For the text-containing cell, return its midpoint in [X, Y] coordinate format. 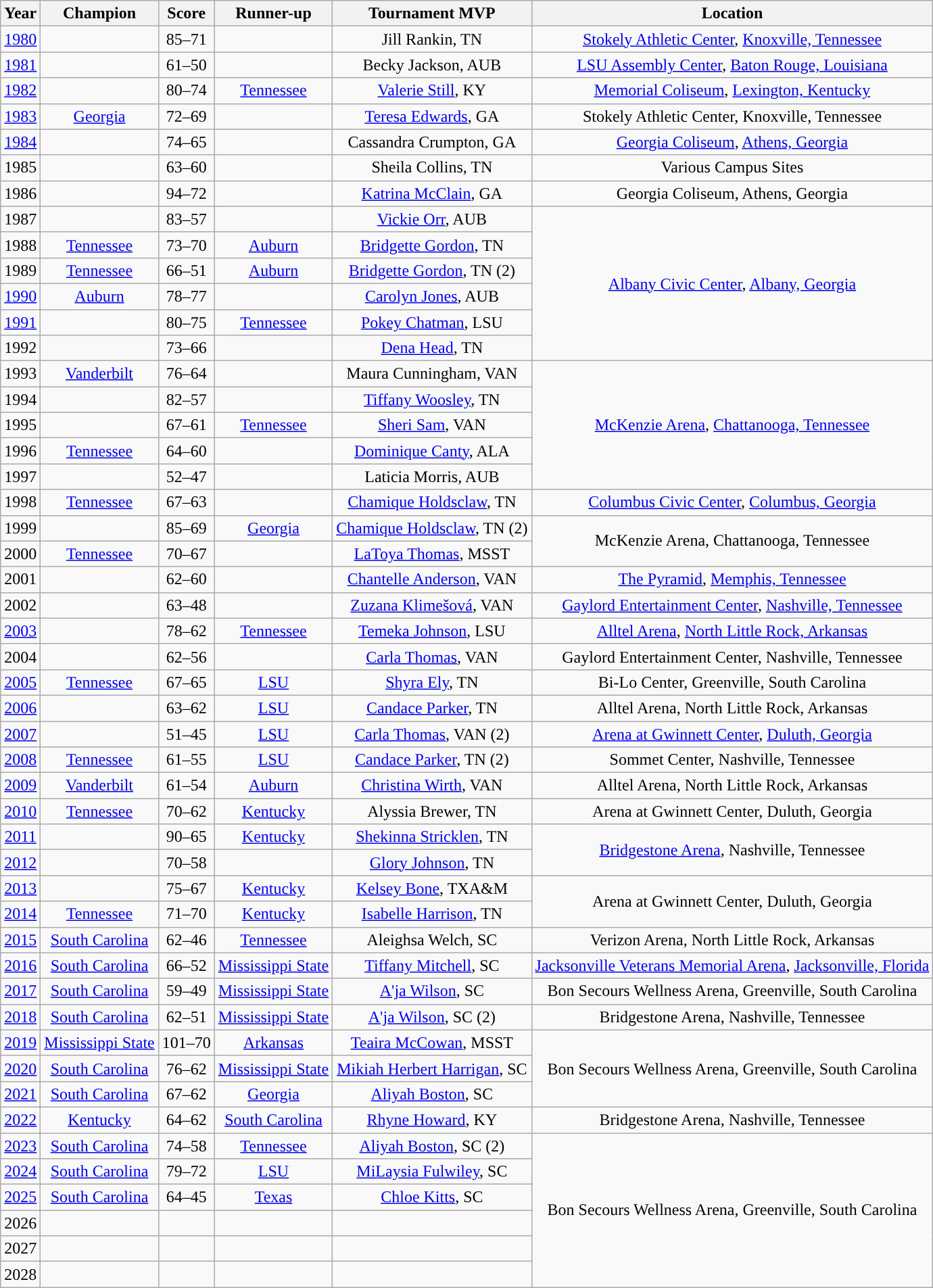
Various Campus Sites [732, 168]
74–65 [187, 142]
A'ja Wilson, SC [432, 991]
1994 [20, 400]
Carla Thomas, VAN [432, 657]
2001 [20, 579]
Champion [99, 14]
The Pyramid, Memphis, Tennessee [732, 579]
Tiffany Mitchell, SC [432, 965]
Jacksonville Veterans Memorial Arena, Jacksonville, Florida [732, 965]
Becky Jackson, AUB [432, 65]
73–70 [187, 245]
80–74 [187, 91]
85–69 [187, 528]
Valerie Still, KY [432, 91]
Texas [273, 1197]
1984 [20, 142]
2003 [20, 631]
2027 [20, 1249]
LaToya Thomas, MSST [432, 554]
Aliyah Boston, SC [432, 1094]
59–49 [187, 991]
2007 [20, 734]
Zuzana Klimešová, VAN [432, 605]
Sommet Center, Nashville, Tennessee [732, 760]
94–72 [187, 193]
63–62 [187, 708]
1981 [20, 65]
Mikiah Herbert Harrigan, SC [432, 1068]
62–51 [187, 1017]
Aleighsa Welch, SC [432, 940]
51–45 [187, 734]
Arkansas [273, 1043]
67–65 [187, 682]
1993 [20, 374]
73–66 [187, 348]
Runner-up [273, 14]
52–47 [187, 477]
Memorial Coliseum, Lexington, Kentucky [732, 91]
Score [187, 14]
64–45 [187, 1197]
1980 [20, 39]
Jill Rankin, TN [432, 39]
LSU Assembly Center, Baton Rouge, Louisiana [732, 65]
Maura Cunningham, VAN [432, 374]
70–67 [187, 554]
Chantelle Anderson, VAN [432, 579]
67–63 [187, 502]
Shekinna Stricklen, TN [432, 837]
72–69 [187, 116]
Glory Johnson, TN [432, 863]
Albany Civic Center, Albany, Georgia [732, 283]
71–70 [187, 914]
2025 [20, 1197]
Dominique Canty, ALA [432, 451]
82–57 [187, 400]
Isabelle Harrison, TN [432, 914]
2014 [20, 914]
2023 [20, 1146]
67–61 [187, 425]
90–65 [187, 837]
2011 [20, 837]
Laticia Morris, AUB [432, 477]
Katrina McClain, GA [432, 193]
1992 [20, 348]
Vickie Orr, AUB [432, 219]
85–71 [187, 39]
80–75 [187, 323]
62–60 [187, 579]
2024 [20, 1172]
2018 [20, 1017]
1995 [20, 425]
62–56 [187, 657]
Verizon Arena, North Little Rock, Arkansas [732, 940]
61–50 [187, 65]
Bridgette Gordon, TN (2) [432, 270]
2017 [20, 991]
1991 [20, 323]
2005 [20, 682]
78–62 [187, 631]
76–64 [187, 374]
70–62 [187, 811]
Chloe Kitts, SC [432, 1197]
Cassandra Crumpton, GA [432, 142]
75–67 [187, 888]
83–57 [187, 219]
Location [732, 14]
Kelsey Bone, TXA&M [432, 888]
Candace Parker, TN (2) [432, 760]
2009 [20, 786]
Rhyne Howard, KY [432, 1120]
Carla Thomas, VAN (2) [432, 734]
Chamique Holdsclaw, TN (2) [432, 528]
2013 [20, 888]
67–62 [187, 1094]
2028 [20, 1274]
1989 [20, 270]
2006 [20, 708]
MiLaysia Fulwiley, SC [432, 1172]
70–58 [187, 863]
Aliyah Boston, SC (2) [432, 1146]
2022 [20, 1120]
Temeka Johnson, LSU [432, 631]
79–72 [187, 1172]
2002 [20, 605]
101–70 [187, 1043]
Pokey Chatman, LSU [432, 323]
2012 [20, 863]
2020 [20, 1068]
Candace Parker, TN [432, 708]
61–55 [187, 760]
62–46 [187, 940]
74–58 [187, 1146]
1996 [20, 451]
76–62 [187, 1068]
Sheri Sam, VAN [432, 425]
1983 [20, 116]
66–51 [187, 270]
1997 [20, 477]
1998 [20, 502]
1999 [20, 528]
Columbus Civic Center, Columbus, Georgia [732, 502]
Teaira McCowan, MSST [432, 1043]
Christina Wirth, VAN [432, 786]
Carolyn Jones, AUB [432, 296]
Bridgette Gordon, TN [432, 245]
63–60 [187, 168]
1988 [20, 245]
2021 [20, 1094]
61–54 [187, 786]
2010 [20, 811]
Alyssia Brewer, TN [432, 811]
64–62 [187, 1120]
2019 [20, 1043]
1986 [20, 193]
2000 [20, 554]
66–52 [187, 965]
2015 [20, 940]
A'ja Wilson, SC (2) [432, 1017]
2008 [20, 760]
2004 [20, 657]
Bi-Lo Center, Greenville, South Carolina [732, 682]
Chamique Holdsclaw, TN [432, 502]
1990 [20, 296]
2016 [20, 965]
Dena Head, TN [432, 348]
2026 [20, 1223]
1985 [20, 168]
Sheila Collins, TN [432, 168]
Teresa Edwards, GA [432, 116]
1987 [20, 219]
Tournament MVP [432, 14]
Shyra Ely, TN [432, 682]
Year [20, 14]
78–77 [187, 296]
64–60 [187, 451]
1982 [20, 91]
Tiffany Woosley, TN [432, 400]
63–48 [187, 605]
